Detect which cell encompasses the target text, then output its [X, Y] center coordinate. 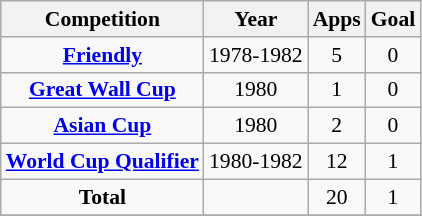
Competition [102, 19]
Goal [394, 19]
Friendly [102, 55]
1978-1982 [256, 55]
20 [337, 197]
1980-1982 [256, 162]
Year [256, 19]
Apps [337, 19]
5 [337, 55]
Total [102, 197]
12 [337, 162]
World Cup Qualifier [102, 162]
Asian Cup [102, 126]
Great Wall Cup [102, 90]
2 [337, 126]
